Search for the cell housing the specified text and yield its (X, Y) center coordinate. 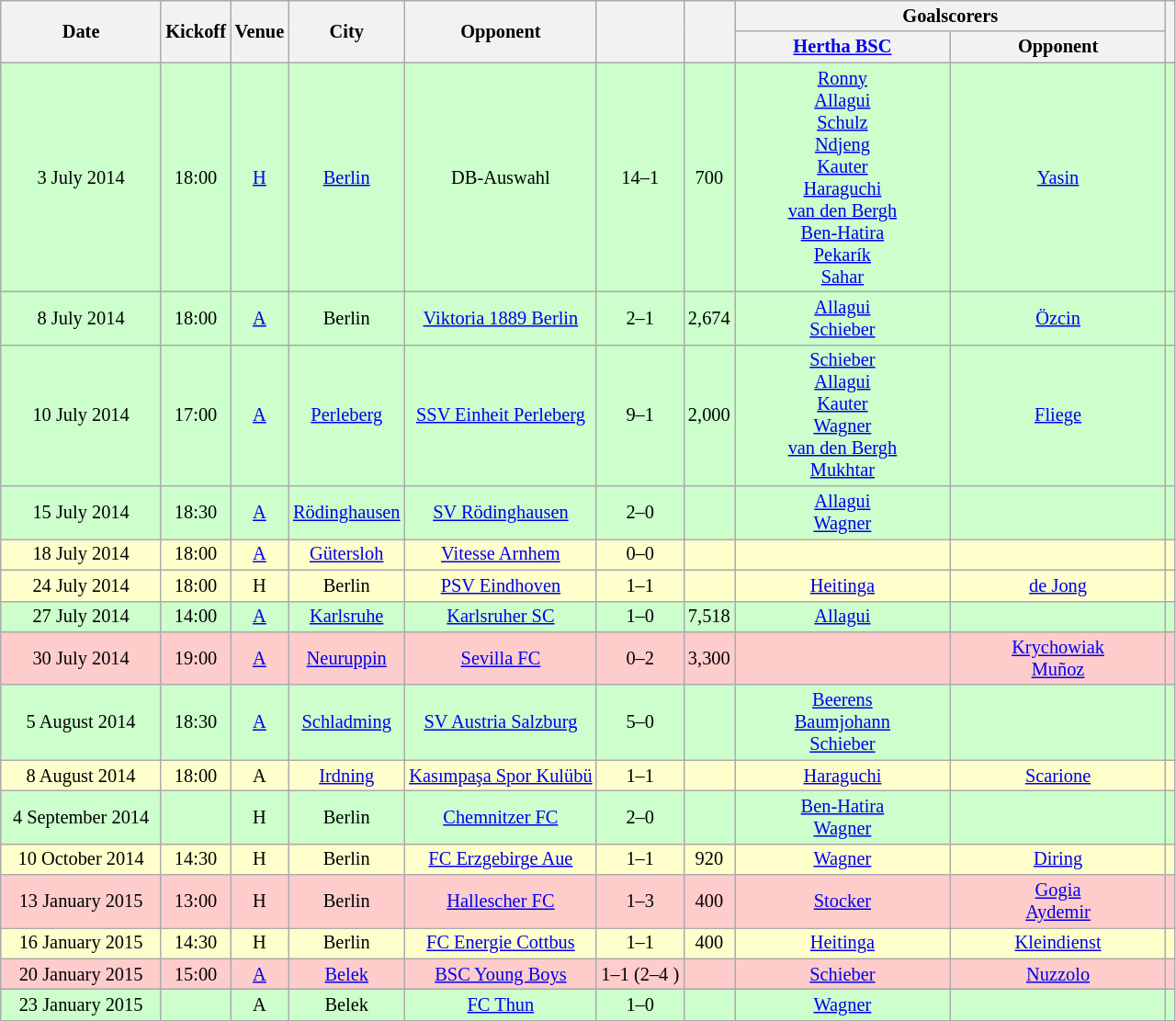
1–1 (2–4 ) (639, 974)
Rödinghausen (346, 513)
8 July 2014 (81, 318)
Krychowiak Muñoz (1058, 658)
Kasımpaşa Spor Kulübü (500, 776)
Irdning (346, 776)
Gütersloh (346, 554)
de Jong (1058, 585)
3,300 (709, 658)
18 July 2014 (81, 554)
16 January 2015 (81, 943)
23 January 2015 (81, 1004)
9–1 (639, 415)
Karlsruhe (346, 617)
13 January 2015 (81, 902)
Özcin (1058, 318)
Stocker (843, 902)
Neuruppin (346, 658)
DB-Auswahl (500, 177)
17:00 (195, 415)
SSV Einheit Perleberg (500, 415)
City (346, 31)
Hertha BSC (843, 47)
2,000 (709, 415)
Goalscorers (950, 16)
FC Energie Cottbus (500, 943)
13:00 (195, 902)
Hallescher FC (500, 902)
1–3 (639, 902)
2–1 (639, 318)
Ronny Allagui Schulz Ndjeng Kauter Haraguchi van den Bergh Ben-Hatira Pekarík Sahar (843, 177)
Fliege (1058, 415)
Perleberg (346, 415)
PSV Eindhoven (500, 585)
14:00 (195, 617)
5–0 (639, 722)
24 July 2014 (81, 585)
Haraguchi (843, 776)
3 July 2014 (81, 177)
Diring (1058, 859)
Chemnitzer FC (500, 817)
Beerens Baumjohann Schieber (843, 722)
Vitesse Arnhem (500, 554)
700 (709, 177)
FC Erzgebirge Aue (500, 859)
FC Thun (500, 1004)
Karlsruher SC (500, 617)
Sevilla FC (500, 658)
Schladming (346, 722)
Kickoff (195, 31)
Schieber Allagui Kauter Wagner van den Bergh Mukhtar (843, 415)
15:00 (195, 974)
Kleindienst (1058, 943)
Venue (259, 31)
8 August 2014 (81, 776)
2,674 (709, 318)
BSC Young Boys (500, 974)
10 October 2014 (81, 859)
5 August 2014 (81, 722)
15 July 2014 (81, 513)
10 July 2014 (81, 415)
4 September 2014 (81, 817)
Allagui Schieber (843, 318)
Allagui Wagner (843, 513)
Viktoria 1889 Berlin (500, 318)
Gogia Aydemir (1058, 902)
920 (709, 859)
Date (81, 31)
0–0 (639, 554)
14–1 (639, 177)
30 July 2014 (81, 658)
Ben-Hatira Wagner (843, 817)
Allagui (843, 617)
Yasin (1058, 177)
19:00 (195, 658)
SV Rödinghausen (500, 513)
27 July 2014 (81, 617)
Scarione (1058, 776)
20 January 2015 (81, 974)
0–2 (639, 658)
Nuzzolo (1058, 974)
SV Austria Salzburg (500, 722)
Schieber (843, 974)
7,518 (709, 617)
